Search for the cell housing the specified text and yield its [X, Y] center coordinate. 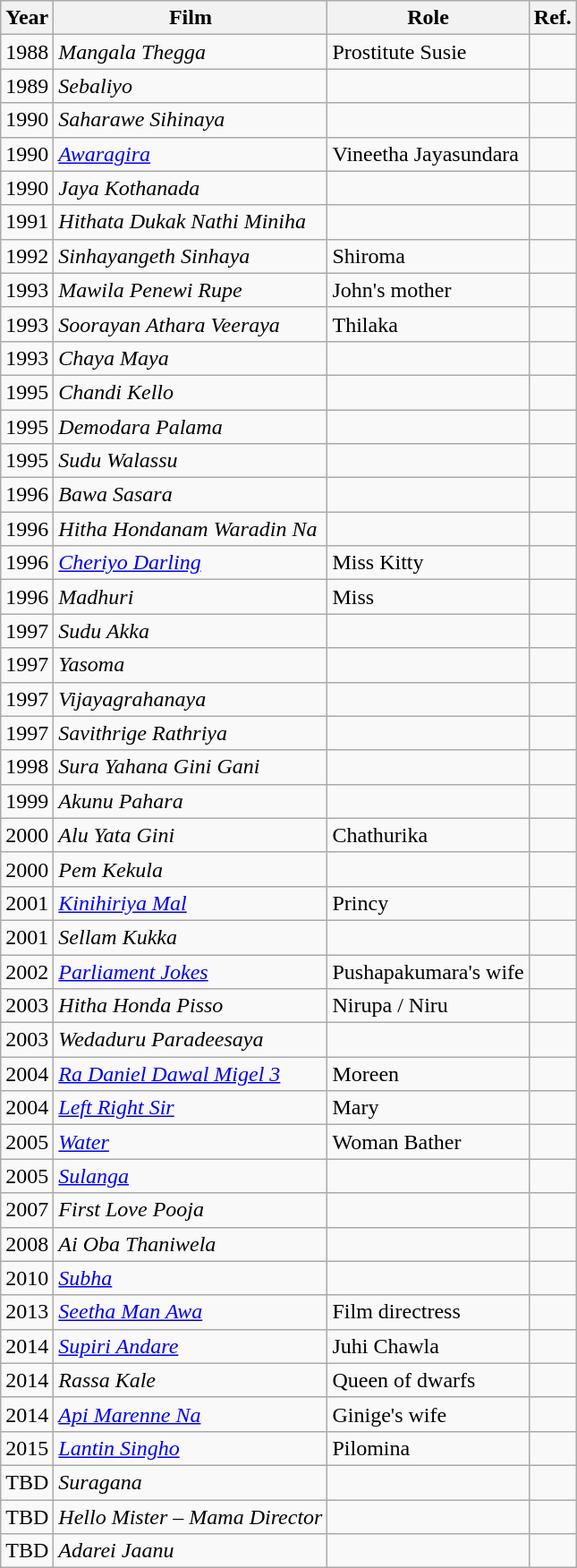
Film directress [428, 1312]
Moreen [428, 1074]
Hitha Hondanam Waradin Na [191, 529]
1992 [27, 256]
Hithata Dukak Nathi Miniha [191, 222]
Cheriyo Darling [191, 563]
Rassa Kale [191, 1380]
Adarei Jaanu [191, 1551]
Bawa Sasara [191, 495]
Sebaliyo [191, 86]
Pem Kekula [191, 869]
Jaya Kothanada [191, 188]
Prostitute Susie [428, 52]
Chathurika [428, 835]
Thilaka [428, 324]
Savithrige Rathriya [191, 733]
Awaragira [191, 154]
Hitha Honda Pisso [191, 1006]
Supiri Andare [191, 1346]
Pushapakumara's wife [428, 971]
Wedaduru Paradeesaya [191, 1040]
Sura Yahana Gini Gani [191, 767]
First Love Pooja [191, 1210]
1999 [27, 801]
Ginige's wife [428, 1414]
Princy [428, 903]
John's mother [428, 290]
Miss [428, 597]
Pilomina [428, 1448]
Demodara Palama [191, 427]
Hello Mister – Mama Director [191, 1517]
Akunu Pahara [191, 801]
Woman Bather [428, 1142]
Role [428, 18]
2008 [27, 1244]
Vijayagrahanaya [191, 699]
Left Right Sir [191, 1108]
Seetha Man Awa [191, 1312]
Sudu Walassu [191, 461]
Mangala Thegga [191, 52]
Suragana [191, 1482]
Vineetha Jayasundara [428, 154]
2013 [27, 1312]
1998 [27, 767]
Saharawe Sihinaya [191, 120]
Ref. [553, 18]
1991 [27, 222]
Subha [191, 1278]
Mary [428, 1108]
Yasoma [191, 665]
Sinhayangeth Sinhaya [191, 256]
Kinihiriya Mal [191, 903]
2007 [27, 1210]
Sudu Akka [191, 631]
1988 [27, 52]
Soorayan Athara Veeraya [191, 324]
Api Marenne Na [191, 1414]
Sulanga [191, 1176]
Sellam Kukka [191, 937]
Year [27, 18]
Lantin Singho [191, 1448]
Alu Yata Gini [191, 835]
Nirupa / Niru [428, 1006]
Water [191, 1142]
2010 [27, 1278]
Film [191, 18]
Queen of dwarfs [428, 1380]
Ai Oba Thaniwela [191, 1244]
Mawila Penewi Rupe [191, 290]
Juhi Chawla [428, 1346]
Shiroma [428, 256]
Madhuri [191, 597]
1989 [27, 86]
2002 [27, 971]
Parliament Jokes [191, 971]
Miss Kitty [428, 563]
Chandi Kello [191, 392]
Ra Daniel Dawal Migel 3 [191, 1074]
Chaya Maya [191, 358]
2015 [27, 1448]
